Detect which cell encompasses the target text, then output its (x, y) center coordinate. 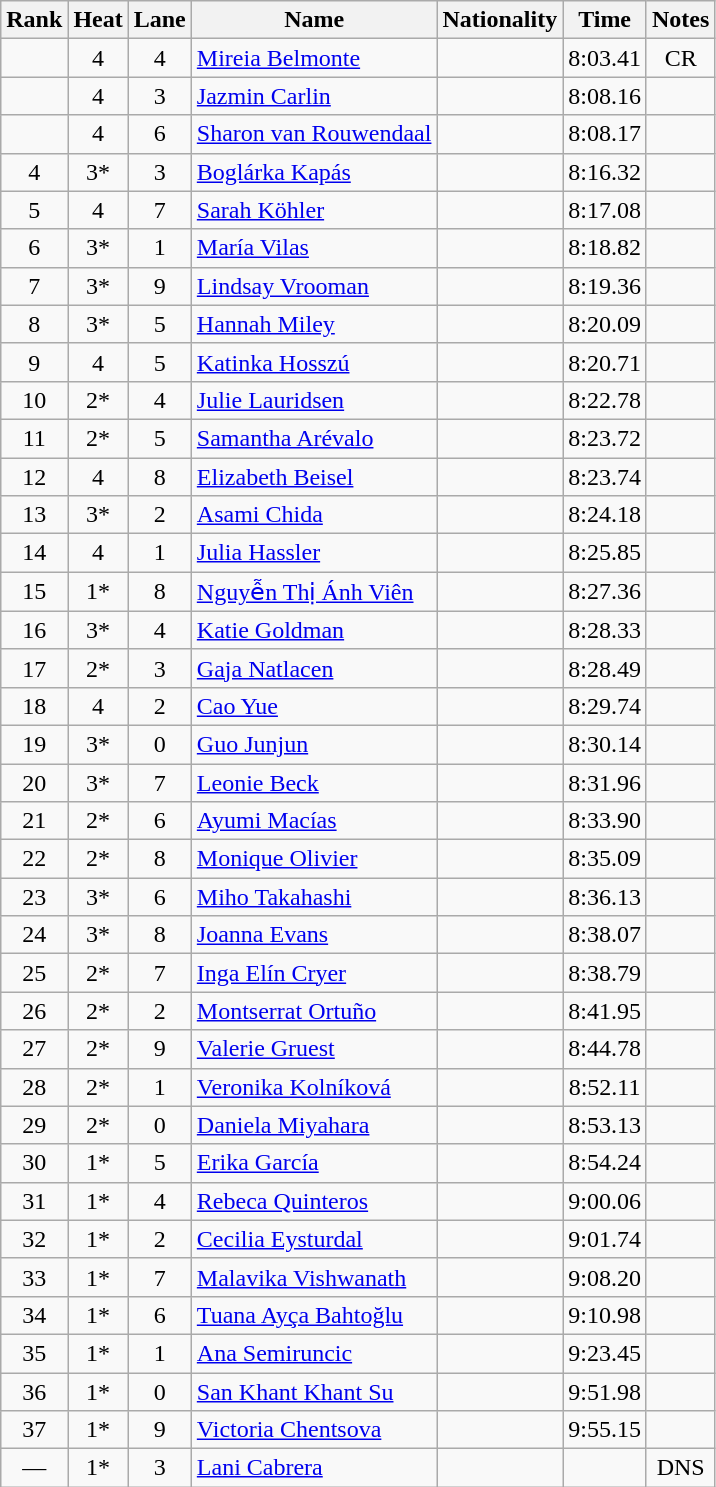
33 (34, 1277)
Victoria Chentsova (314, 1430)
Sarah Köhler (314, 210)
13 (34, 515)
Valerie Gruest (314, 1049)
Katie Goldman (314, 630)
Montserrat Ortuño (314, 1011)
23 (34, 897)
CR (680, 58)
8:54.24 (605, 1163)
Boglárka Kapás (314, 172)
Malavika Vishwanath (314, 1277)
8:30.14 (605, 744)
8:18.82 (605, 248)
24 (34, 935)
San Khant Khant Su (314, 1391)
26 (34, 1011)
18 (34, 706)
9:23.45 (605, 1353)
Cecilia Eysturdal (314, 1239)
Cao Yue (314, 706)
8:24.18 (605, 515)
María Vilas (314, 248)
8:41.95 (605, 1011)
8:17.08 (605, 210)
Gaja Natlacen (314, 668)
8:31.96 (605, 783)
37 (34, 1430)
Ayumi Macías (314, 821)
Monique Olivier (314, 859)
Mireia Belmonte (314, 58)
8:22.78 (605, 400)
31 (34, 1201)
8:19.36 (605, 286)
12 (34, 477)
8:20.09 (605, 324)
Rebeca Quinteros (314, 1201)
Julia Hassler (314, 553)
Katinka Hosszú (314, 362)
Ana Semiruncic (314, 1353)
9:00.06 (605, 1201)
8:27.36 (605, 592)
8:16.32 (605, 172)
Joanna Evans (314, 935)
Daniela Miyahara (314, 1125)
Asami Chida (314, 515)
30 (34, 1163)
17 (34, 668)
29 (34, 1125)
Lani Cabrera (314, 1468)
Hannah Miley (314, 324)
Lane (160, 20)
27 (34, 1049)
Notes (680, 20)
8:36.13 (605, 897)
9:08.20 (605, 1277)
Elizabeth Beisel (314, 477)
34 (34, 1315)
Samantha Arévalo (314, 438)
35 (34, 1353)
8:28.33 (605, 630)
9:55.15 (605, 1430)
36 (34, 1391)
Lindsay Vrooman (314, 286)
8:38.79 (605, 973)
8:23.74 (605, 477)
10 (34, 400)
8:28.49 (605, 668)
— (34, 1468)
Leonie Beck (314, 783)
9:51.98 (605, 1391)
Erika García (314, 1163)
8:35.09 (605, 859)
28 (34, 1087)
Guo Junjun (314, 744)
8:33.90 (605, 821)
21 (34, 821)
Rank (34, 20)
22 (34, 859)
20 (34, 783)
Julie Lauridsen (314, 400)
11 (34, 438)
8:03.41 (605, 58)
8:52.11 (605, 1087)
32 (34, 1239)
Inga Elín Cryer (314, 973)
8:20.71 (605, 362)
8:44.78 (605, 1049)
8:08.17 (605, 134)
Tuana Ayça Bahtoğlu (314, 1315)
8:53.13 (605, 1125)
19 (34, 744)
8:08.16 (605, 96)
8:23.72 (605, 438)
9:10.98 (605, 1315)
Time (605, 20)
25 (34, 973)
Jazmin Carlin (314, 96)
16 (34, 630)
Name (314, 20)
Sharon van Rouwendaal (314, 134)
Heat (98, 20)
8:25.85 (605, 553)
8:38.07 (605, 935)
9:01.74 (605, 1239)
Nguyễn Thị Ánh Viên (314, 592)
Nationality (500, 20)
Miho Takahashi (314, 897)
DNS (680, 1468)
15 (34, 592)
8:29.74 (605, 706)
14 (34, 553)
Veronika Kolníková (314, 1087)
